Detect which cell encompasses the target text, then output its [x, y] center coordinate. 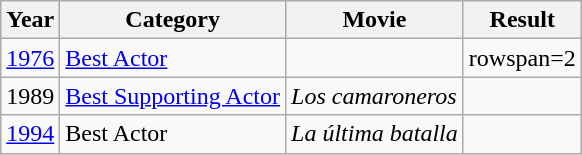
Los camaroneros [375, 96]
1989 [30, 96]
Movie [375, 20]
La última batalla [375, 134]
rowspan=2 [522, 58]
1976 [30, 58]
Best Supporting Actor [173, 96]
1994 [30, 134]
Category [173, 20]
Year [30, 20]
Result [522, 20]
